Find where the given text appears and provide that cell's center as [X, Y] coordinate. 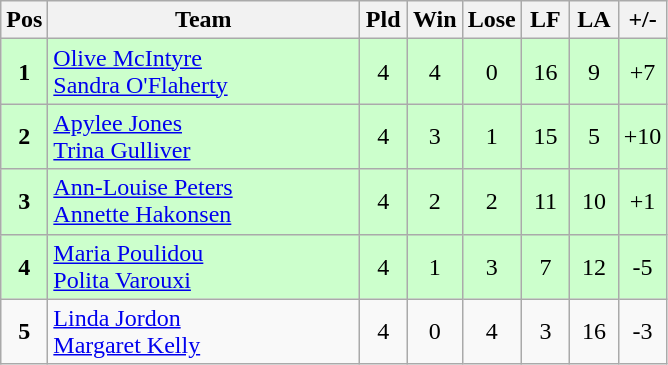
+7 [642, 72]
LA [594, 20]
+/- [642, 20]
Maria Poulidou Polita Varouxi [204, 266]
+10 [642, 136]
10 [594, 202]
Pld [384, 20]
Win [434, 20]
Linda Jordon Margaret Kelly [204, 332]
Lose [492, 20]
Olive McIntyre Sandra O'Flaherty [204, 72]
15 [546, 136]
12 [594, 266]
Apylee Jones Trina Gulliver [204, 136]
11 [546, 202]
9 [594, 72]
-3 [642, 332]
Ann-Louise Peters Annette Hakonsen [204, 202]
Team [204, 20]
7 [546, 266]
Pos [24, 20]
+1 [642, 202]
-5 [642, 266]
LF [546, 20]
